Return the (x, y) coordinate for the center point of the cell that contains the specified text.  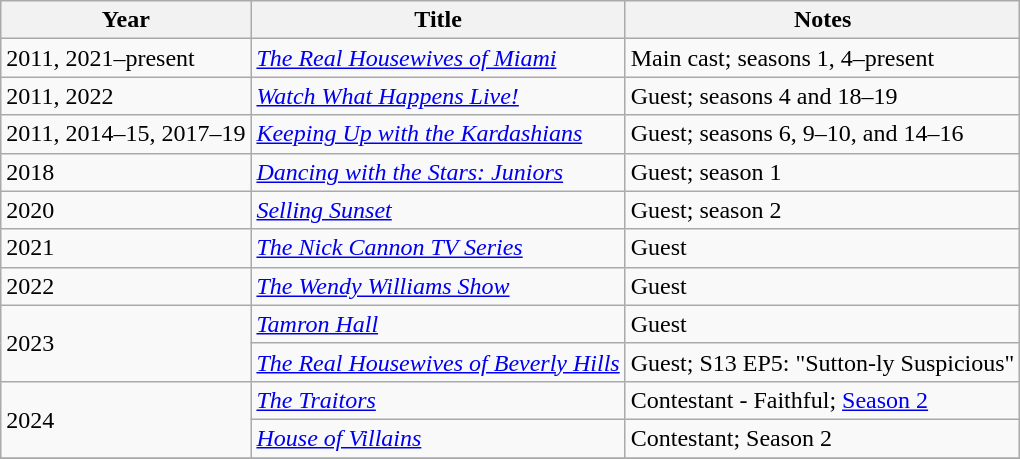
The Real Housewives of Miami (438, 58)
2023 (126, 343)
Guest; season 2 (822, 210)
Guest; seasons 6, 9–10, and 14–16 (822, 134)
2024 (126, 419)
The Nick Cannon TV Series (438, 248)
Watch What Happens Live! (438, 96)
Guest; S13 EP5: "Sutton-ly Suspicious" (822, 362)
2018 (126, 172)
Guest; season 1 (822, 172)
The Wendy Williams Show (438, 286)
2011, 2021–present (126, 58)
Main cast; seasons 1, 4–present (822, 58)
House of Villains (438, 438)
2022 (126, 286)
2021 (126, 248)
Keeping Up with the Kardashians (438, 134)
Year (126, 20)
Contestant - Faithful; Season 2 (822, 400)
2011, 2014–15, 2017–19 (126, 134)
The Real Housewives of Beverly Hills (438, 362)
The Traitors (438, 400)
2020 (126, 210)
Dancing with the Stars: Juniors (438, 172)
Selling Sunset (438, 210)
2011, 2022 (126, 96)
Contestant; Season 2 (822, 438)
Guest; seasons 4 and 18–19 (822, 96)
Notes (822, 20)
Tamron Hall (438, 324)
Title (438, 20)
